Scan for the cell matching the given text and deliver its [X, Y] coordinate at center. 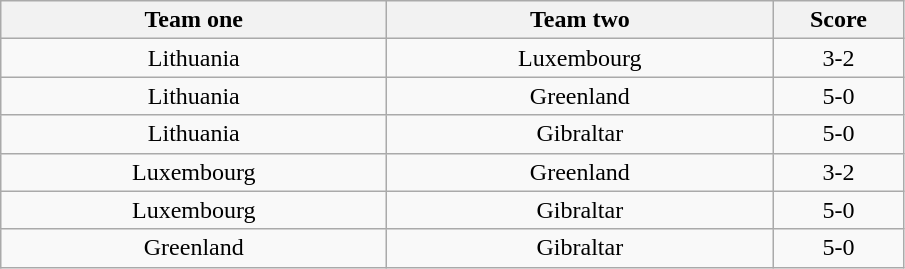
Score [838, 20]
Team one [194, 20]
Team two [580, 20]
